Search for the cell housing the specified text and yield its (X, Y) center coordinate. 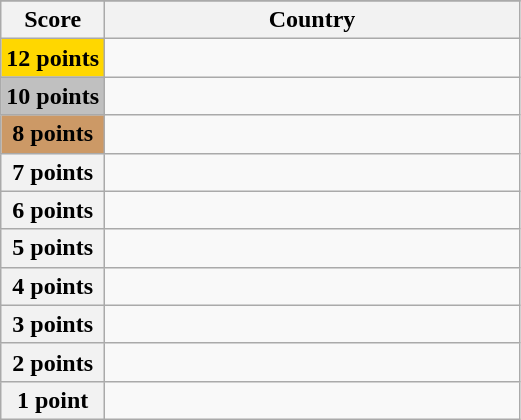
10 points (53, 96)
5 points (53, 248)
2 points (53, 362)
3 points (53, 324)
1 point (53, 400)
6 points (53, 210)
Country (312, 20)
7 points (53, 172)
8 points (53, 134)
12 points (53, 58)
4 points (53, 286)
Score (53, 20)
